Pinpoint the cell where the given text exists, returning its [x, y] midpoint coordinate. 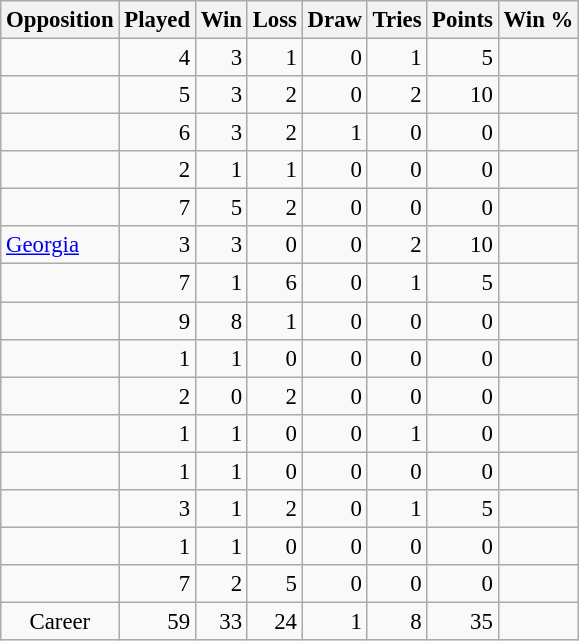
Win % [538, 20]
Points [462, 20]
24 [274, 621]
35 [462, 621]
Draw [334, 20]
59 [157, 621]
Loss [274, 20]
9 [157, 321]
Tries [397, 20]
Opposition [60, 20]
Win [221, 20]
33 [221, 621]
Played [157, 20]
Career [60, 621]
Georgia [60, 245]
4 [157, 58]
